Find where the given text appears and provide that cell's center as (X, Y) coordinate. 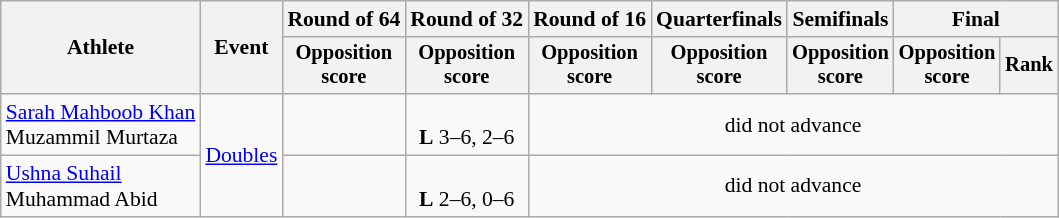
Doubles (241, 155)
Round of 32 (466, 19)
Quarterfinals (719, 19)
L 2–6, 0–6 (466, 186)
Sarah Mahboob KhanMuzammil Murtaza (101, 124)
Round of 64 (344, 19)
Event (241, 48)
Semifinals (840, 19)
Round of 16 (590, 19)
Rank (1029, 66)
Ushna SuhailMuhammad Abid (101, 186)
Final (976, 19)
L 3–6, 2–6 (466, 124)
Athlete (101, 48)
